From the cell containing the given text, extract its center point as (x, y) coordinate. 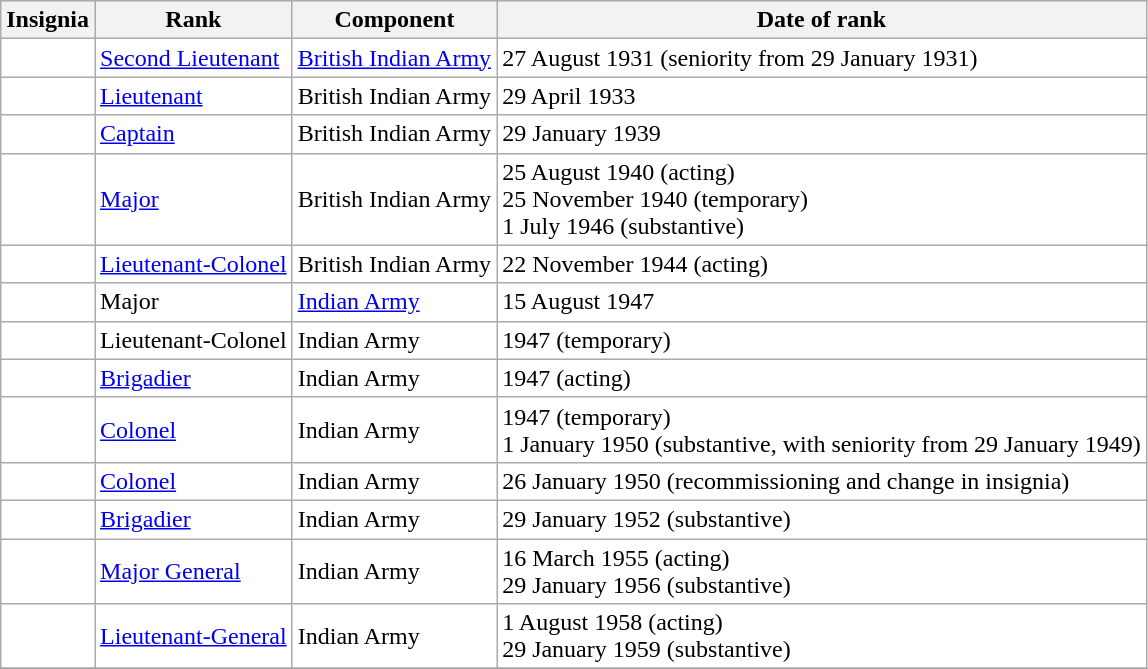
Lieutenant-General (194, 636)
16 March 1955 (acting)29 January 1956 (substantive) (822, 570)
15 August 1947 (822, 302)
1947 (acting) (822, 378)
27 August 1931 (seniority from 29 January 1931) (822, 58)
1 August 1958 (acting)29 January 1959 (substantive) (822, 636)
1947 (temporary) (822, 340)
Insignia (48, 20)
Second Lieutenant (194, 58)
1947 (temporary)1 January 1950 (substantive, with seniority from 29 January 1949) (822, 430)
29 January 1939 (822, 134)
Captain (194, 134)
26 January 1950 (recommissioning and change in insignia) (822, 481)
Major General (194, 570)
Date of rank (822, 20)
25 August 1940 (acting)25 November 1940 (temporary)1 July 1946 (substantive) (822, 199)
29 January 1952 (substantive) (822, 519)
29 April 1933 (822, 96)
Component (394, 20)
Rank (194, 20)
22 November 1944 (acting) (822, 264)
Lieutenant (194, 96)
